Determine the [x, y] coordinate at the center of the cell enclosing the given text.  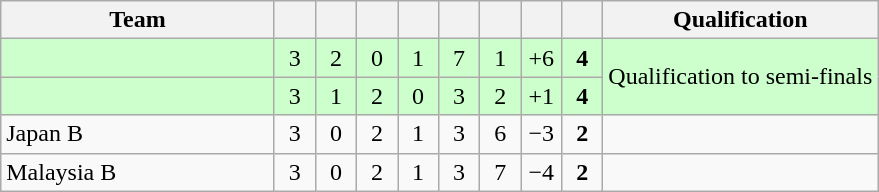
6 [500, 134]
+1 [542, 96]
+6 [542, 58]
Qualification [740, 20]
Team [138, 20]
Japan B [138, 134]
−3 [542, 134]
Qualification to semi-finals [740, 77]
Malaysia B [138, 172]
−4 [542, 172]
